Return the (x, y) coordinate for the center point of the cell that contains the specified text.  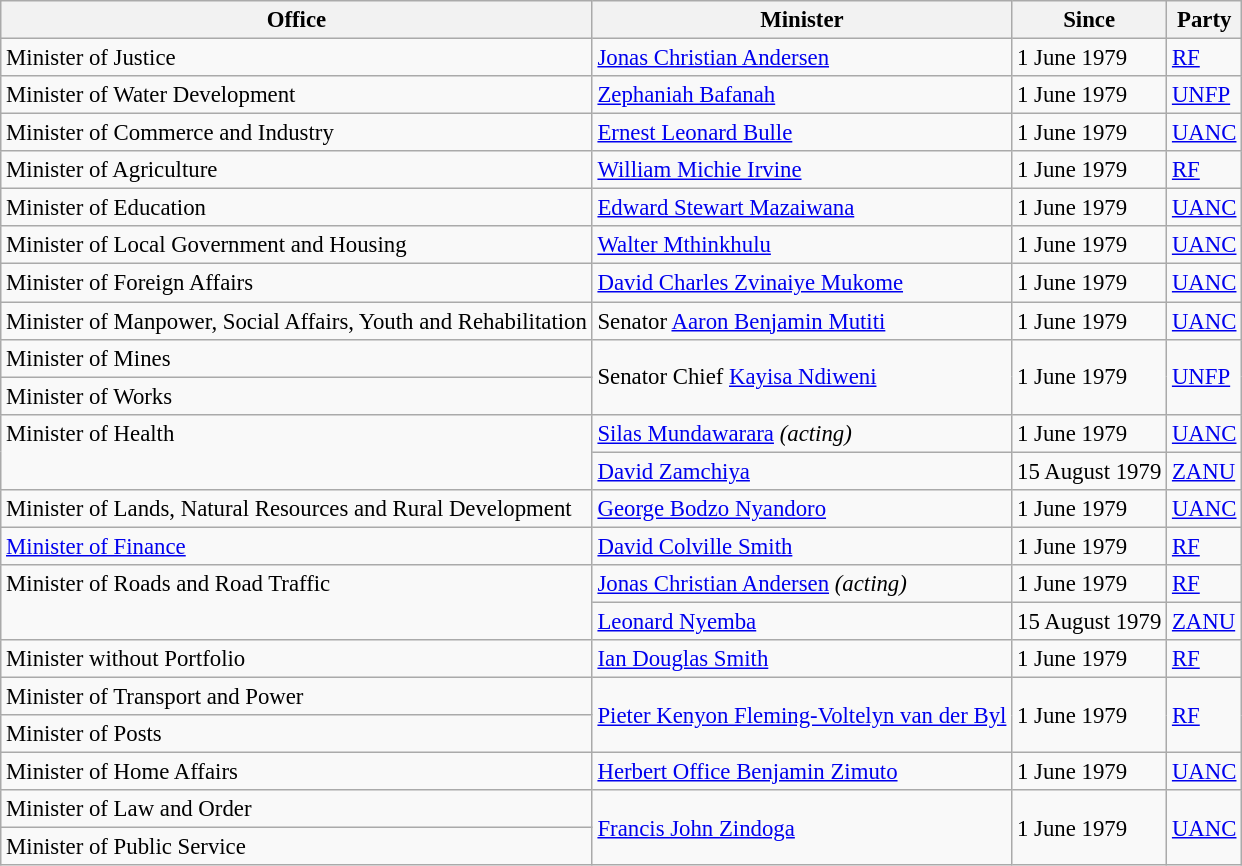
Ernest Leonard Bulle (802, 133)
David Zamchiya (802, 471)
Jonas Christian Andersen (802, 58)
Minister of Transport and Power (296, 697)
Office (296, 20)
Minister of Justice (296, 58)
Minister of Education (296, 208)
Francis John Zindoga (802, 828)
Minister of Works (296, 396)
Walter Mthinkhulu (802, 245)
Minister of Mines (296, 358)
Pieter Kenyon Fleming-Voltelyn van der Byl (802, 716)
Edward Stewart Mazaiwana (802, 208)
Minister (802, 20)
Minister of Roads and Road Traffic (296, 602)
Since (1090, 20)
Senator Chief Kayisa Ndiweni (802, 376)
Senator Aaron Benjamin Mutiti (802, 321)
David Colville Smith (802, 546)
Minister of Health (296, 452)
Minister of Foreign Affairs (296, 283)
Minister of Home Affairs (296, 772)
George Bodzo Nyandoro (802, 509)
Zephaniah Bafanah (802, 95)
Ian Douglas Smith (802, 659)
Minister of Commerce and Industry (296, 133)
David Charles Zvinaiye Mukome (802, 283)
William Michie Irvine (802, 170)
Minister of Manpower, Social Affairs, Youth and Rehabilitation (296, 321)
Herbert Office Benjamin Zimuto (802, 772)
Minister of Posts (296, 734)
Minister of Local Government and Housing (296, 245)
Party (1204, 20)
Leonard Nyemba (802, 621)
Minister of Lands, Natural Resources and Rural Development (296, 509)
Minister of Law and Order (296, 809)
Minister of Public Service (296, 847)
Jonas Christian Andersen (acting) (802, 584)
Minister of Water Development (296, 95)
Minister without Portfolio (296, 659)
Silas Mundawarara (acting) (802, 433)
Minister of Agriculture (296, 170)
Minister of Finance (296, 546)
